Pinpoint the cell where the given text exists, returning its (X, Y) midpoint coordinate. 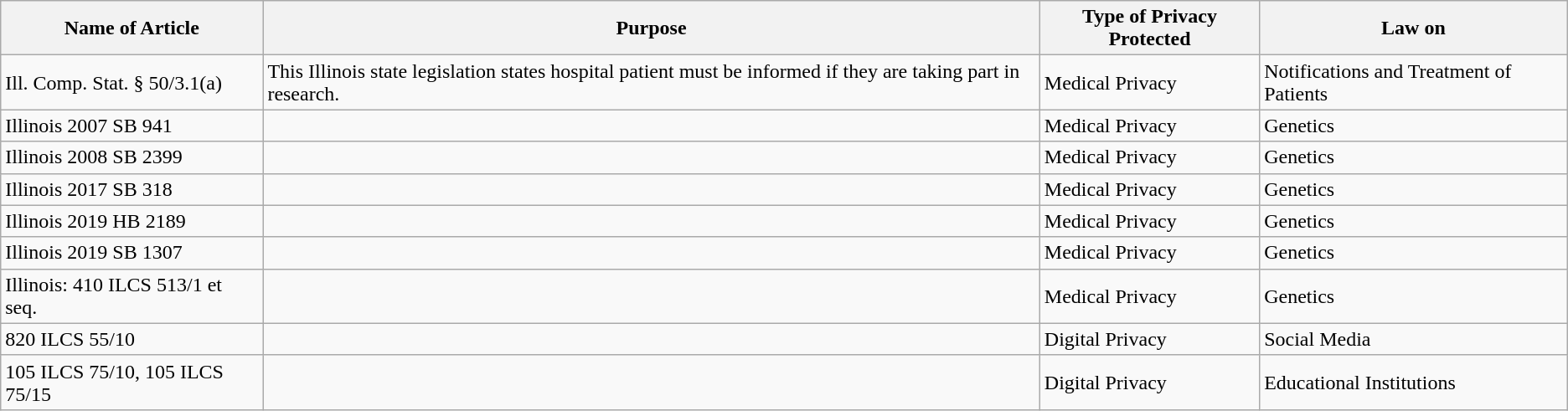
Purpose (652, 28)
105 ILCS 75/10, 105 ILCS 75/15 (132, 382)
Educational Institutions (1414, 382)
Type of Privacy Protected (1149, 28)
Illinois: 410 ILCS 513/1 et seq. (132, 296)
Law on (1414, 28)
Illinois 2019 HB 2189 (132, 221)
820 ILCS 55/10 (132, 339)
Illinois 2008 SB 2399 (132, 157)
Name of Article (132, 28)
Illinois 2017 SB 318 (132, 189)
Illinois 2007 SB 941 (132, 126)
Social Media (1414, 339)
Illinois 2019 SB 1307 (132, 253)
This Illinois state legislation states hospital patient must be informed if they are taking part in research. (652, 82)
Ill. Comp. Stat. § 50/3.1(a) (132, 82)
Notifications and Treatment of Patients (1414, 82)
